Search for the cell housing the specified text and yield its [X, Y] center coordinate. 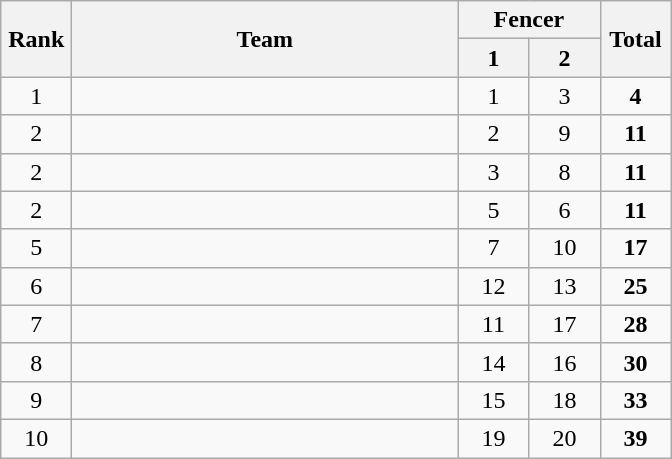
16 [564, 362]
Rank [36, 39]
33 [636, 400]
20 [564, 438]
28 [636, 324]
19 [494, 438]
15 [494, 400]
30 [636, 362]
12 [494, 286]
4 [636, 96]
Fencer [529, 20]
14 [494, 362]
18 [564, 400]
Total [636, 39]
13 [564, 286]
39 [636, 438]
Team [265, 39]
25 [636, 286]
